Pinpoint the cell where the given text exists, returning its [X, Y] midpoint coordinate. 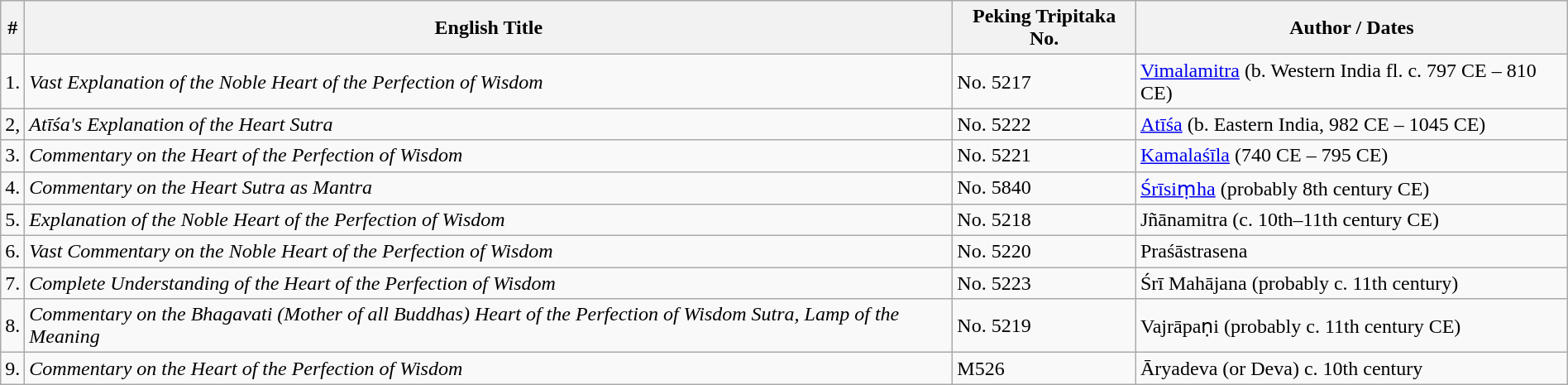
3. [13, 156]
8. [13, 326]
No. 5223 [1045, 283]
Commentary on the Heart Sutra as Mantra [489, 188]
Peking Tripitaka No. [1045, 28]
Āryadeva (or Deva) c. 10th century [1351, 368]
4. [13, 188]
Praśāstrasena [1351, 252]
No. 5221 [1045, 156]
Atīśa (b. Eastern India, 982 CE – 1045 CE) [1351, 124]
English Title [489, 28]
No. 5222 [1045, 124]
Vajrāpaṇi (probably c. 11th century CE) [1351, 326]
No. 5220 [1045, 252]
Vast Explanation of the Noble Heart of the Perfection of Wisdom [489, 81]
Śrī Mahājana (probably c. 11th century) [1351, 283]
No. 5217 [1045, 81]
No. 5218 [1045, 220]
Vast Commentary on the Noble Heart of the Perfection of Wisdom [489, 252]
7. [13, 283]
9. [13, 368]
No. 5840 [1045, 188]
Atīśa's Explanation of the Heart Sutra [489, 124]
# [13, 28]
Jñānamitra (c. 10th–11th century CE) [1351, 220]
1. [13, 81]
2, [13, 124]
Explanation of the Noble Heart of the Perfection of Wisdom [489, 220]
Śrīsiṃha (probably 8th century CE) [1351, 188]
6. [13, 252]
5. [13, 220]
Kamalaśīla (740 CE – 795 CE) [1351, 156]
Vimalamitra (b. Western India fl. c. 797 CE – 810 CE) [1351, 81]
No. 5219 [1045, 326]
Commentary on the Bhagavati (Mother of all Buddhas) Heart of the Perfection of Wisdom Sutra, Lamp of the Meaning [489, 326]
Complete Understanding of the Heart of the Perfection of Wisdom [489, 283]
M526 [1045, 368]
Author / Dates [1351, 28]
